Return the [X, Y] coordinate for the center point of the cell that contains the specified text.  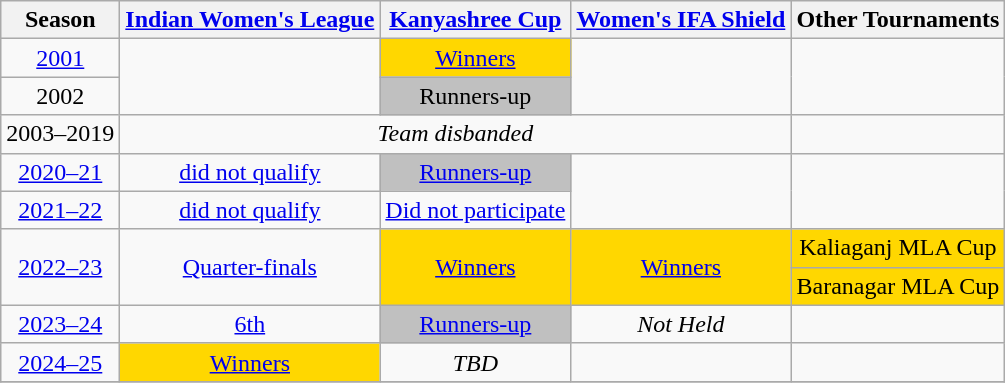
2003–2019 [60, 134]
Kanyashree Cup [476, 20]
TBD [476, 362]
Not Held [681, 324]
2024–25 [60, 362]
Team disbanded [456, 134]
2001 [60, 58]
Baranagar MLA Cup [898, 286]
Quarter-finals [250, 267]
2023–24 [60, 324]
2020–21 [60, 172]
6th [250, 324]
2021–22 [60, 210]
Season [60, 20]
Other Tournaments [898, 20]
Kaliaganj MLA Cup [898, 248]
Women's IFA Shield [681, 20]
2022–23 [60, 267]
2002 [60, 96]
Did not participate [476, 210]
Indian Women's League [250, 20]
